Extract the [x, y] coordinate from the center of the cell holding the provided text.  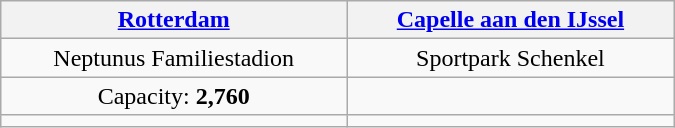
Sportpark Schenkel [511, 58]
Rotterdam [174, 20]
Capelle aan den IJssel [511, 20]
Neptunus Familiestadion [174, 58]
Capacity: 2,760 [174, 96]
